From the cell containing the given text, extract its center point as [x, y] coordinate. 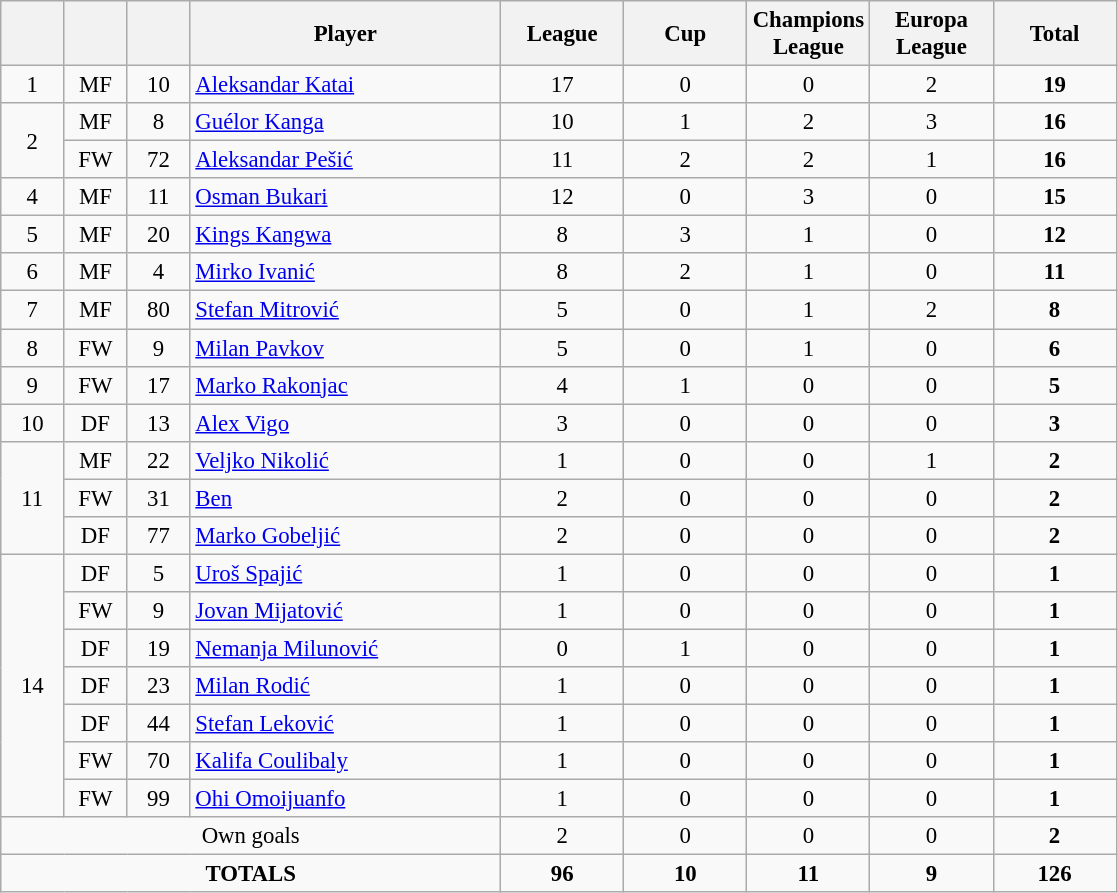
Aleksandar Katai [346, 85]
Champions League [808, 34]
20 [158, 235]
Uroš Spajić [346, 573]
99 [158, 799]
31 [158, 498]
Milan Rodić [346, 686]
Ben [346, 498]
22 [158, 460]
13 [158, 423]
14 [32, 686]
League [562, 34]
Mirko Ivanić [346, 273]
Jovan Mijatović [346, 611]
TOTALS [251, 874]
44 [158, 724]
Marko Rakonjac [346, 385]
80 [158, 310]
70 [158, 761]
Alex Vigo [346, 423]
Europa League [932, 34]
77 [158, 536]
7 [32, 310]
Kings Kangwa [346, 235]
Milan Pavkov [346, 348]
Kalifa Coulibaly [346, 761]
Guélor Kanga [346, 122]
72 [158, 160]
Stefan Mitrović [346, 310]
Nemanja Milunović [346, 648]
Aleksandar Pešić [346, 160]
126 [1054, 874]
Stefan Leković [346, 724]
Osman Bukari [346, 197]
Cup [686, 34]
Own goals [251, 836]
Ohi Omoijuanfo [346, 799]
Player [346, 34]
96 [562, 874]
Total [1054, 34]
15 [1054, 197]
Marko Gobeljić [346, 536]
23 [158, 686]
Veljko Nikolić [346, 460]
